Determine the (x, y) coordinate at the center of the cell enclosing the given text.  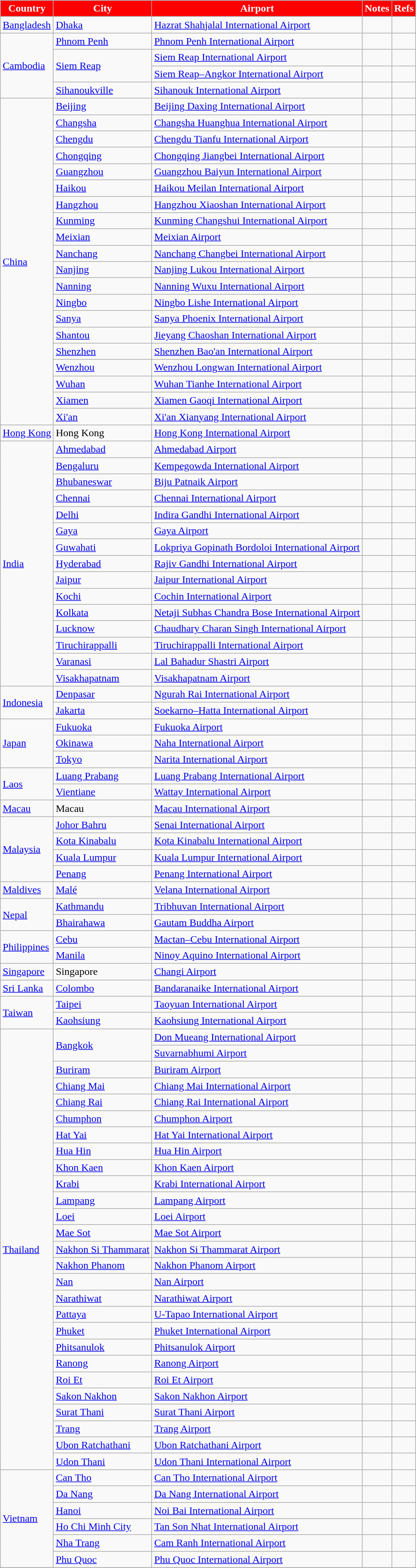
Pattaya (102, 1315)
Malé (102, 890)
Sihanoukville (102, 90)
Krabi International Airport (257, 1184)
Haikou Meilan International Airport (257, 188)
Rajiv Gandhi International Airport (257, 564)
Tiruchirappalli (102, 645)
Refs (404, 9)
Wenzhou Longwan International Airport (257, 368)
Luang Prabang International Airport (257, 776)
Kunming (102, 221)
Indira Gandhi International Airport (257, 515)
Phitsanulok (102, 1347)
Roi Et (102, 1380)
Luang Prabang (102, 776)
Meixian (102, 237)
Don Mueang International Airport (257, 1037)
Japan (27, 743)
Malaysia (27, 849)
Udon Thani (102, 1461)
Nan Airport (257, 1282)
Hat Yai International Airport (257, 1135)
Chennai International Airport (257, 498)
Cam Ranh International Airport (257, 1543)
Chaudhary Charan Singh International Airport (257, 629)
Kuala Lumpur International Airport (257, 857)
Chongqing Jiangbei International Airport (257, 155)
Loei Airport (257, 1216)
Chiang Rai (102, 1102)
Cebu (102, 939)
Netaji Subhas Chandra Bose International Airport (257, 612)
Lucknow (102, 629)
Ningbo Lishe International Airport (257, 302)
Visakhapatnam (102, 678)
Buriram (102, 1070)
Mae Sot (102, 1233)
Narathiwat Airport (257, 1298)
Narita International Airport (257, 760)
Meixian Airport (257, 237)
Vientiane (102, 792)
Johor Bahru (102, 825)
City (102, 9)
Nanchang Changbei International Airport (257, 253)
Nakhon Si Thammarat Airport (257, 1249)
Penang (102, 874)
Shenzhen Bao'an International Airport (257, 351)
Taipei (102, 1004)
Bhairahawa (102, 923)
Tokyo (102, 760)
Bhubaneswar (102, 482)
Chumphon (102, 1119)
Ngurah Rai International Airport (257, 694)
Kota Kinabalu (102, 841)
Ranong Airport (257, 1363)
Phu Quoc (102, 1559)
China (27, 262)
Lal Bahadur Shastri Airport (257, 661)
Sanya (102, 319)
Beijing (102, 106)
Kaohsiung International Airport (257, 1021)
Cochin International Airport (257, 596)
Krabi (102, 1184)
Senai International Airport (257, 825)
Velana International Airport (257, 890)
Denpasar (102, 694)
Buriram Airport (257, 1070)
Nanning (102, 286)
Siem Reap (102, 66)
Roi Et Airport (257, 1380)
Biju Patnaik Airport (257, 482)
Hyderabad (102, 564)
Chengdu (102, 139)
Chennai (102, 498)
Kaohsiung (102, 1021)
Nanning Wuxu International Airport (257, 286)
Chiang Rai International Airport (257, 1102)
Xi'an Xianyang International Airport (257, 416)
Can Tho International Airport (257, 1478)
Manila (102, 955)
U-Tapao International Airport (257, 1315)
Udon Thani International Airport (257, 1461)
Ninoy Aquino International Airport (257, 955)
Nanchang (102, 253)
Da Nang (102, 1494)
Wuhan Tianhe International Airport (257, 384)
Lampang Airport (257, 1200)
Haikou (102, 188)
Phuket (102, 1331)
Surat Thani (102, 1412)
Jieyang Chaoshan International Airport (257, 335)
Bangkok (102, 1045)
Nakhon Si Thammarat (102, 1249)
Phitsanulok Airport (257, 1347)
Hazrat Shahjalal International Airport (257, 25)
Macau International Airport (257, 808)
Tiruchirappalli International Airport (257, 645)
Nakhon Phanom Airport (257, 1266)
Wenzhou (102, 368)
Tribhuvan International Airport (257, 906)
Mae Sot Airport (257, 1233)
Hangzhou (102, 205)
Trang (102, 1429)
Phuket International Airport (257, 1331)
Colombo (102, 988)
Chengdu Tianfu International Airport (257, 139)
Dhaka (102, 25)
Phnom Penh International Airport (257, 41)
Visakhapatnam Airport (257, 678)
Notes (377, 9)
Hanoi (102, 1510)
Taoyuan International Airport (257, 1004)
Sakon Nakhon (102, 1396)
Sakon Nakhon Airport (257, 1396)
Siem Reap–Angkor International Airport (257, 74)
Suvarnabhumi Airport (257, 1053)
Kunming Changshui International Airport (257, 221)
Bandaranaike International Airport (257, 988)
Hua Hin Airport (257, 1151)
Ubon Ratchathani Airport (257, 1445)
Changsha (102, 123)
Varanasi (102, 661)
Chiang Mai International Airport (257, 1086)
Ahmedabad Airport (257, 449)
Hong Kong International Airport (257, 433)
Vietnam (27, 1518)
Phu Quoc International Airport (257, 1559)
Gaya Airport (257, 531)
Siem Reap International Airport (257, 57)
Philippines (27, 947)
Trang Airport (257, 1429)
Nanjing Lukou International Airport (257, 270)
Khon Kaen (102, 1167)
Surat Thani Airport (257, 1412)
Phnom Penh (102, 41)
Gautam Buddha Airport (257, 923)
Sri Lanka (27, 988)
Guwahati (102, 547)
Laos (27, 784)
Jaipur International Airport (257, 580)
Thailand (27, 1249)
Chongqing (102, 155)
Bangladesh (27, 25)
Hangzhou Xiaoshan International Airport (257, 205)
Noi Bai International Airport (257, 1510)
Ningbo (102, 302)
Mactan–Cebu International Airport (257, 939)
Da Nang International Airport (257, 1494)
Wuhan (102, 384)
Kathmandu (102, 906)
Maldives (27, 890)
Delhi (102, 515)
Kochi (102, 596)
Kempegowda International Airport (257, 465)
Fukuoka (102, 727)
Changsha Huanghua International Airport (257, 123)
Lampang (102, 1200)
Ahmedabad (102, 449)
Xiamen (102, 400)
Naha International Airport (257, 743)
Gaya (102, 531)
Sanya Phoenix International Airport (257, 319)
Khon Kaen Airport (257, 1167)
Beijing Daxing International Airport (257, 106)
Ranong (102, 1363)
Shenzhen (102, 351)
Chiang Mai (102, 1086)
Kolkata (102, 612)
Jakarta (102, 710)
Nan (102, 1282)
Kota Kinabalu International Airport (257, 841)
Jaipur (102, 580)
Airport (257, 9)
Kuala Lumpur (102, 857)
Loei (102, 1216)
Sihanouk International Airport (257, 90)
Shantou (102, 335)
Hua Hin (102, 1151)
Soekarno–Hatta International Airport (257, 710)
Lokpriya Gopinath Bordoloi International Airport (257, 547)
Changi Airport (257, 971)
Ho Chi Minh City (102, 1527)
Nakhon Phanom (102, 1266)
Narathiwat (102, 1298)
Xiamen Gaoqi International Airport (257, 400)
Nepal (27, 914)
Chumphon Airport (257, 1119)
Can Tho (102, 1478)
Okinawa (102, 743)
India (27, 564)
Tan Son Nhat International Airport (257, 1527)
Guangzhou (102, 172)
Penang International Airport (257, 874)
Nha Trang (102, 1543)
Xi'an (102, 416)
Taiwan (27, 1013)
Bengaluru (102, 465)
Ubon Ratchathani (102, 1445)
Guangzhou Baiyun International Airport (257, 172)
Nanjing (102, 270)
Indonesia (27, 702)
Hat Yai (102, 1135)
Wattay International Airport (257, 792)
Cambodia (27, 66)
Fukuoka Airport (257, 727)
Country (27, 9)
